Return (x, y) of the center of cell containing provided text 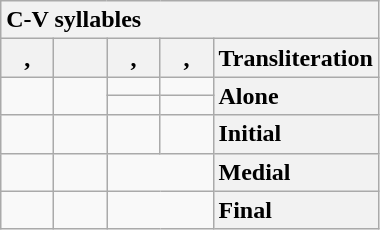
Final (296, 210)
C-V syllables (190, 20)
Alone (296, 96)
Medial (296, 172)
Initial (296, 134)
Transliteration (296, 58)
